Return the (X, Y) coordinate for the center point of the cell that contains the specified text.  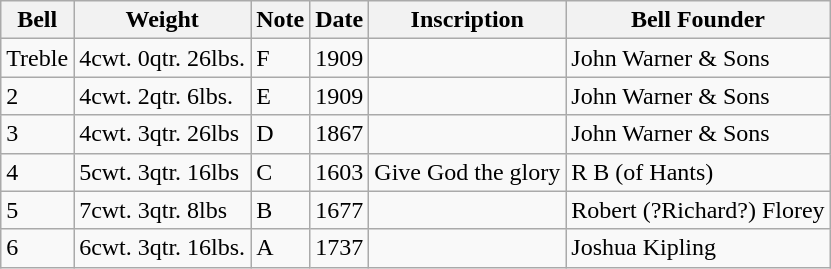
4 (38, 172)
Bell Founder (698, 20)
4cwt. 2qtr. 6lbs. (162, 96)
Joshua Kipling (698, 248)
Treble (38, 58)
3 (38, 134)
1677 (340, 210)
Give God the glory (468, 172)
2 (38, 96)
7cwt. 3qtr. 8lbs (162, 210)
A (280, 248)
4cwt. 0qtr. 26lbs. (162, 58)
5 (38, 210)
6cwt. 3qtr. 16lbs. (162, 248)
Note (280, 20)
6 (38, 248)
E (280, 96)
Date (340, 20)
Weight (162, 20)
Robert (?Richard?) Florey (698, 210)
Inscription (468, 20)
5cwt. 3qtr. 16lbs (162, 172)
Bell (38, 20)
1867 (340, 134)
1603 (340, 172)
D (280, 134)
R B (of Hants) (698, 172)
C (280, 172)
B (280, 210)
F (280, 58)
1737 (340, 248)
4cwt. 3qtr. 26lbs (162, 134)
